Pinpoint the cell where the given text exists, returning its [x, y] midpoint coordinate. 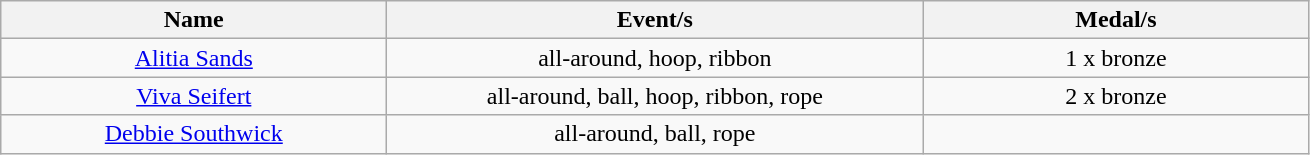
1 x bronze [1116, 58]
Alitia Sands [194, 58]
all-around, hoop, ribbon [655, 58]
2 x bronze [1116, 96]
all-around, ball, rope [655, 134]
Medal/s [1116, 20]
Event/s [655, 20]
all-around, ball, hoop, ribbon, rope [655, 96]
Debbie Southwick [194, 134]
Viva Seifert [194, 96]
Name [194, 20]
